Extract the (x, y) coordinate from the center of the cell holding the provided text.  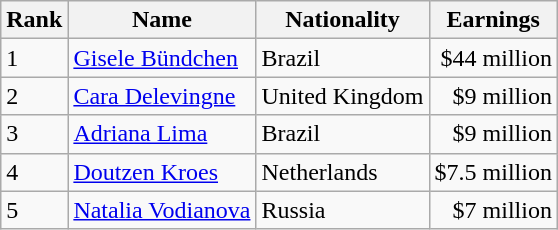
Rank (34, 20)
Earnings (493, 20)
Doutzen Kroes (162, 172)
Nationality (342, 20)
Russia (342, 210)
$44 million (493, 58)
4 (34, 172)
Netherlands (342, 172)
Gisele Bündchen (162, 58)
$7.5 million (493, 172)
Natalia Vodianova (162, 210)
Name (162, 20)
5 (34, 210)
3 (34, 134)
$7 million (493, 210)
1 (34, 58)
Cara Delevingne (162, 96)
2 (34, 96)
United Kingdom (342, 96)
Adriana Lima (162, 134)
